Pinpoint the cell where the given text exists, returning its (X, Y) midpoint coordinate. 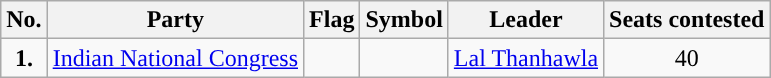
Party (175, 20)
Flag (332, 20)
No. (24, 20)
Indian National Congress (175, 58)
Seats contested (687, 20)
40 (687, 58)
Symbol (404, 20)
1. (24, 58)
Leader (526, 20)
Lal Thanhawla (526, 58)
